Pinpoint the cell where the given text exists, returning its (X, Y) midpoint coordinate. 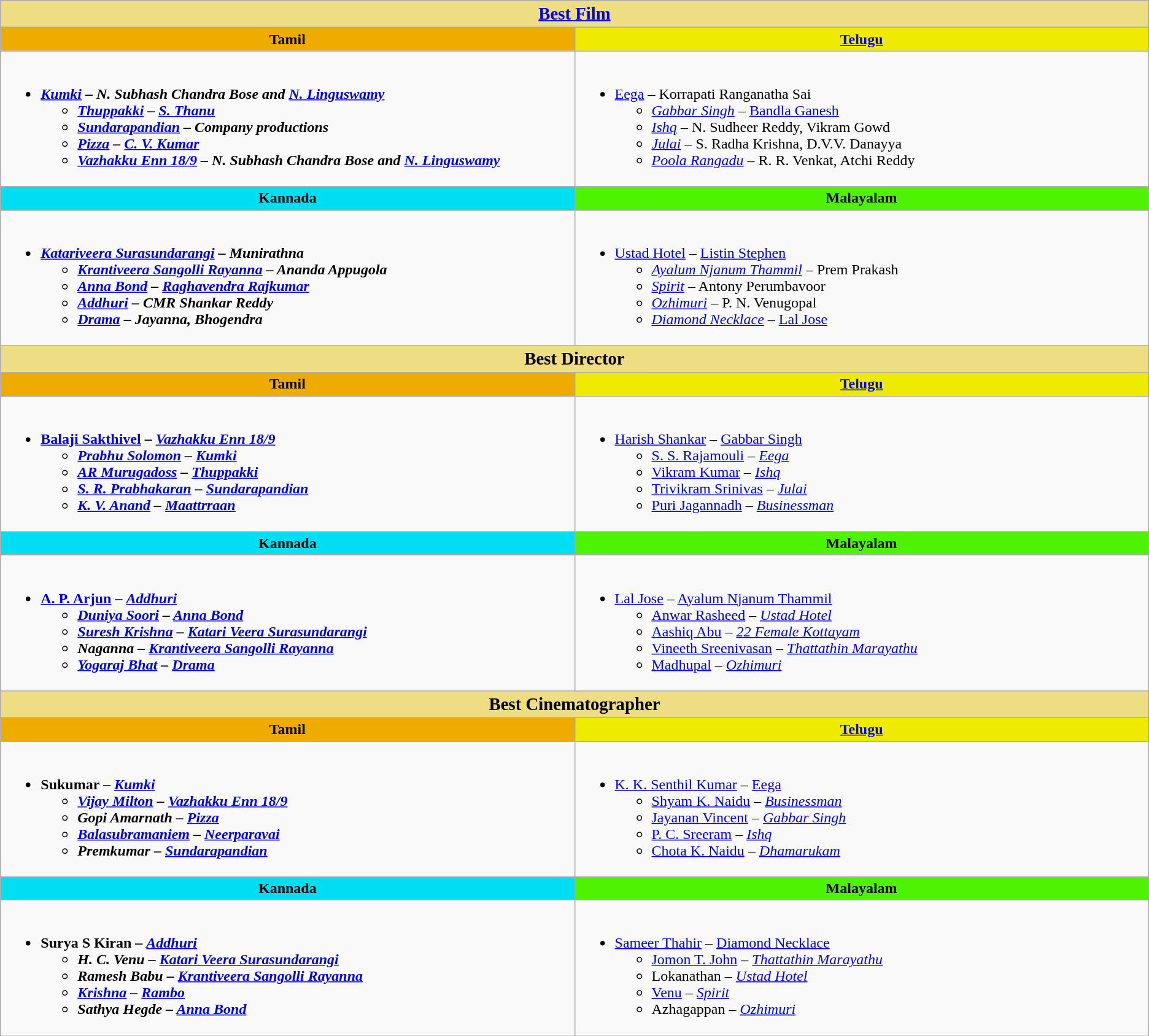
Surya S Kiran – AddhuriH. C. Venu – Katari Veera SurasundarangiRamesh Babu – Krantiveera Sangolli RayannaKrishna – RamboSathya Hegde – Anna Bond (287, 968)
A. P. Arjun – AddhuriDuniya Soori – Anna BondSuresh Krishna – Katari Veera SurasundarangiNaganna – Krantiveera Sangolli RayannaYogaraj Bhat – Drama (287, 622)
Best Cinematographer (574, 704)
Ustad Hotel – Listin StephenAyalum Njanum Thammil – Prem PrakashSpirit – Antony PerumbavoorOzhimuri – P. N. VenugopalDiamond Necklace – Lal Jose (862, 277)
Balaji Sakthivel – Vazhakku Enn 18/9Prabhu Solomon – KumkiAR Murugadoss – ThuppakkiS. R. Prabhakaran – SundarapandianK. V. Anand – Maattrraan (287, 464)
Sukumar – KumkiVijay Milton – Vazhakku Enn 18/9Gopi Amarnath – PizzaBalasubramaniem – NeerparavaiPremkumar – Sundarapandian (287, 809)
Sameer Thahir – Diamond NecklaceJomon T. John – Thattathin MarayathuLokanathan – Ustad HotelVenu – SpiritAzhagappan – Ozhimuri (862, 968)
Best Director (574, 359)
Harish Shankar – Gabbar SinghS. S. Rajamouli – EegaVikram Kumar – IshqTrivikram Srinivas – JulaiPuri Jagannadh – Businessman (862, 464)
K. K. Senthil Kumar – EegaShyam K. Naidu – BusinessmanJayanan Vincent – Gabbar SinghP. C. Sreeram – IshqChota K. Naidu – Dhamarukam (862, 809)
Best Film (574, 14)
